Detect which cell encompasses the target text, then output its [x, y] center coordinate. 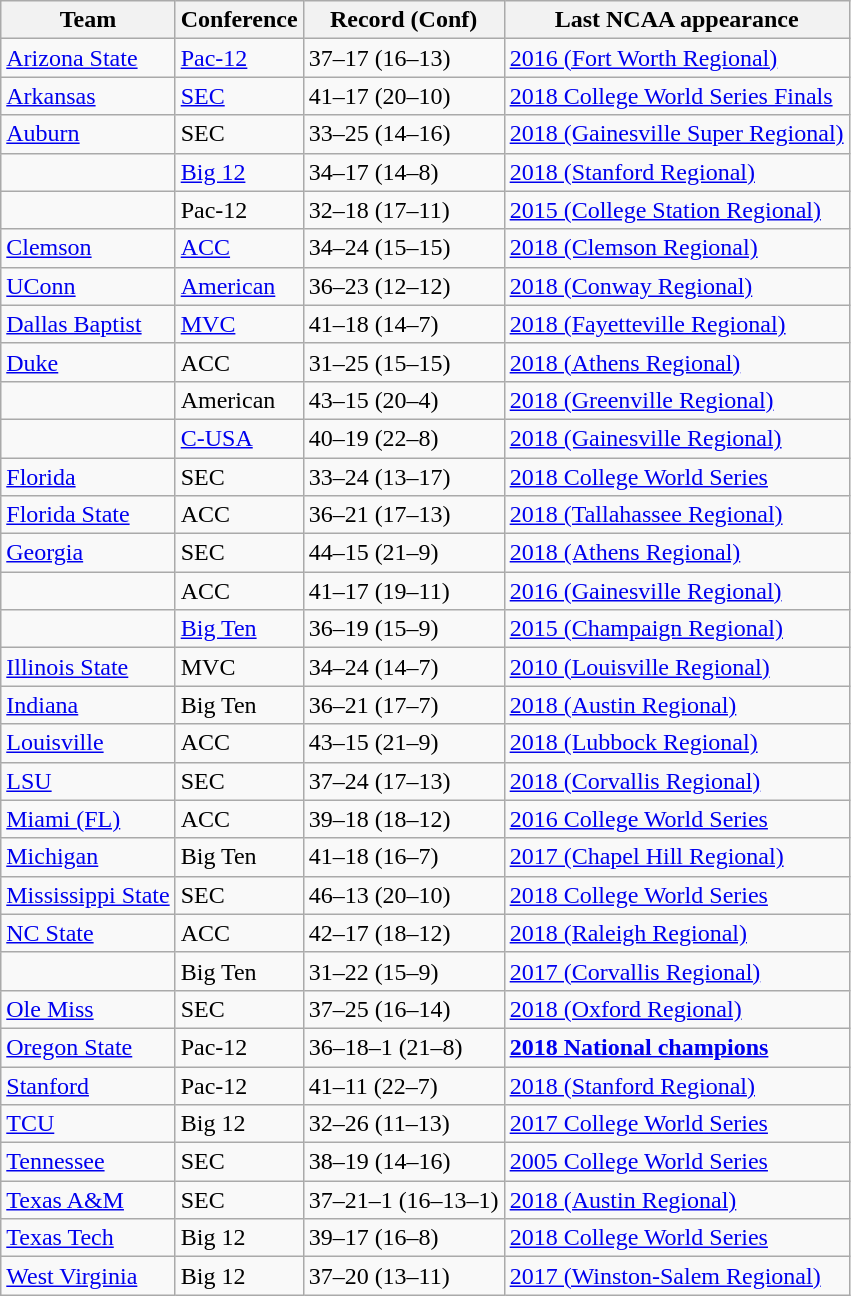
Team [88, 20]
2018 (Greenville Regional) [676, 400]
Louisville [88, 743]
2018 (Tallahassee Regional) [676, 515]
39–17 (16–8) [404, 1238]
UConn [88, 286]
2017 (Chapel Hill Regional) [676, 857]
36–19 (15–9) [404, 629]
Florida [88, 477]
2016 College World Series [676, 819]
37–21–1 (16–13–1) [404, 1200]
Auburn [88, 134]
36–23 (12–12) [404, 286]
Record (Conf) [404, 20]
2015 (College Station Regional) [676, 210]
Conference [239, 20]
32–26 (11–13) [404, 1124]
West Virginia [88, 1276]
38–19 (14–16) [404, 1162]
37–24 (17–13) [404, 781]
Arkansas [88, 96]
Duke [88, 362]
2018 (Conway Regional) [676, 286]
37–20 (13–11) [404, 1276]
2018 National champions [676, 1047]
Ole Miss [88, 1009]
43–15 (20–4) [404, 400]
41–18 (14–7) [404, 324]
2017 (Corvallis Regional) [676, 971]
41–11 (22–7) [404, 1085]
34–24 (14–7) [404, 667]
NC State [88, 933]
42–17 (18–12) [404, 933]
Illinois State [88, 667]
2016 (Gainesville Regional) [676, 591]
36–18–1 (21–8) [404, 1047]
2018 (Gainesville Super Regional) [676, 134]
Stanford [88, 1085]
Indiana [88, 705]
32–18 (17–11) [404, 210]
TCU [88, 1124]
2018 (Lubbock Regional) [676, 743]
Tennessee [88, 1162]
2018 (Fayetteville Regional) [676, 324]
41–18 (16–7) [404, 857]
37–25 (16–14) [404, 1009]
2018 College World Series Finals [676, 96]
46–13 (20–10) [404, 895]
31–25 (15–15) [404, 362]
Texas A&M [88, 1200]
2016 (Fort Worth Regional) [676, 58]
2005 College World Series [676, 1162]
2018 (Clemson Regional) [676, 248]
2017 College World Series [676, 1124]
36–21 (17–13) [404, 515]
C-USA [239, 438]
41–17 (19–11) [404, 591]
34–24 (15–15) [404, 248]
2018 (Oxford Regional) [676, 1009]
36–21 (17–7) [404, 705]
33–25 (14–16) [404, 134]
43–15 (21–9) [404, 743]
Georgia [88, 553]
33–24 (13–17) [404, 477]
2018 (Corvallis Regional) [676, 781]
2010 (Louisville Regional) [676, 667]
39–18 (18–12) [404, 819]
41–17 (20–10) [404, 96]
Clemson [88, 248]
Michigan [88, 857]
44–15 (21–9) [404, 553]
31–22 (15–9) [404, 971]
2018 (Gainesville Regional) [676, 438]
Mississippi State [88, 895]
2017 (Winston-Salem Regional) [676, 1276]
Last NCAA appearance [676, 20]
34–17 (14–8) [404, 172]
Florida State [88, 515]
37–17 (16–13) [404, 58]
Texas Tech [88, 1238]
2015 (Champaign Regional) [676, 629]
Miami (FL) [88, 819]
2018 (Raleigh Regional) [676, 933]
Arizona State [88, 58]
Dallas Baptist [88, 324]
LSU [88, 781]
40–19 (22–8) [404, 438]
Oregon State [88, 1047]
